Identify which cell holds the provided text, then report its [X, Y] central coordinate. 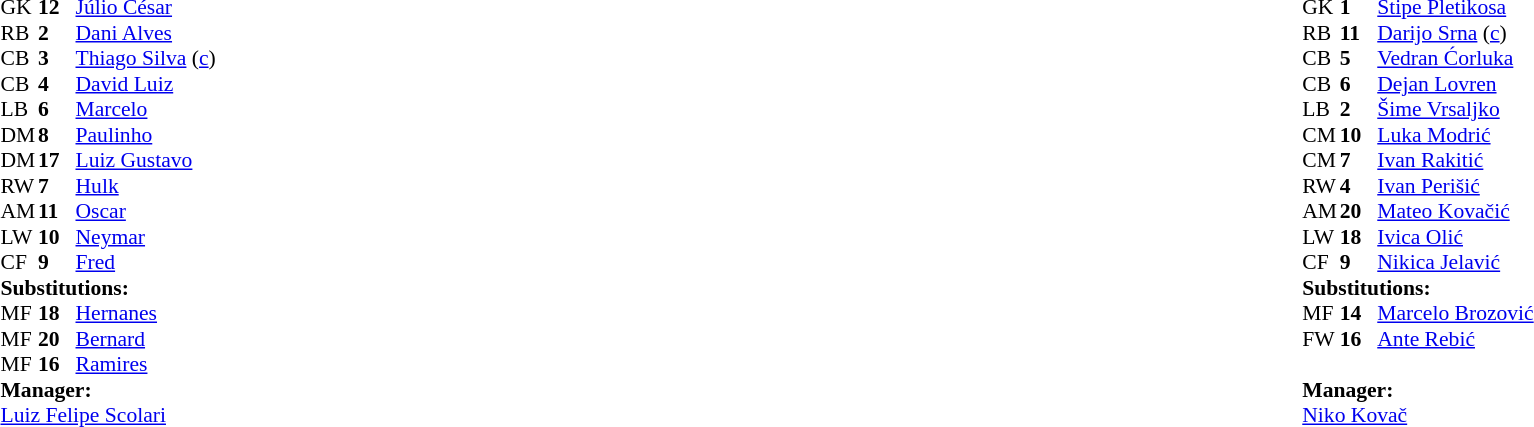
Ivica Olić [1455, 237]
FW [1321, 339]
5 [1359, 59]
Ramires [146, 365]
Thiago Silva (c) [146, 59]
David Luiz [146, 84]
Fred [146, 263]
Oscar [146, 211]
Mateo Kovačić [1455, 211]
Nikica Jelavić [1455, 263]
Vedran Ćorluka [1455, 59]
Marcelo Brozović [1455, 313]
Darijo Srna (c) [1455, 33]
Hulk [146, 186]
Hernanes [146, 313]
Neymar [146, 237]
8 [57, 135]
Ivan Rakitić [1455, 161]
Bernard [146, 339]
Luka Modrić [1455, 135]
Luiz Gustavo [146, 161]
Paulinho [146, 135]
17 [57, 161]
Marcelo [146, 109]
3 [57, 59]
14 [1359, 313]
Ante Rebić [1455, 339]
Dejan Lovren [1455, 84]
Šime Vrsaljko [1455, 109]
Dani Alves [146, 33]
Ivan Perišić [1455, 186]
